Determine the (X, Y) coordinate at the center of the cell enclosing the given text.  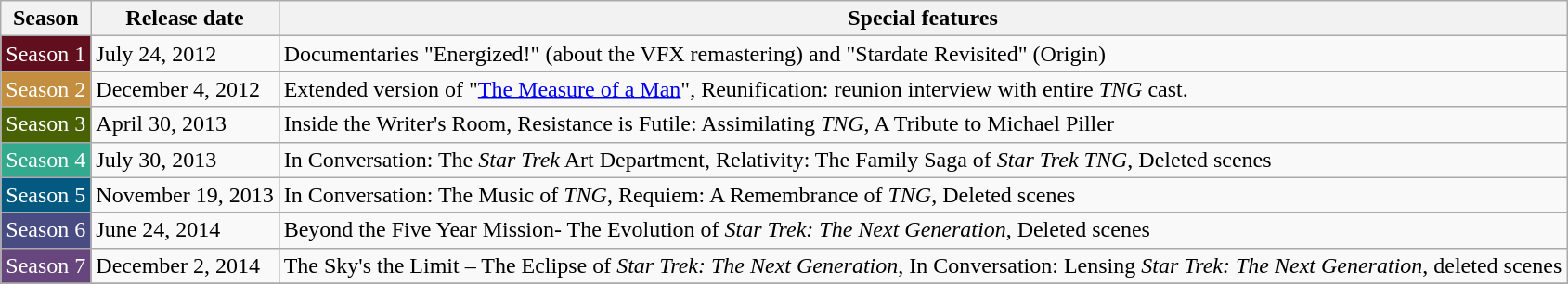
June 24, 2014 (185, 230)
November 19, 2013 (185, 195)
In Conversation: The Star Trek Art Department, Relativity: The Family Saga of Star Trek TNG, Deleted scenes (923, 160)
Season 3 (46, 124)
Extended version of "The Measure of a Man", Reunification: reunion interview with entire TNG cast. (923, 89)
In Conversation: The Music of TNG, Requiem: A Remembrance of TNG, Deleted scenes (923, 195)
July 30, 2013 (185, 160)
Special features (923, 19)
December 2, 2014 (185, 265)
Season 2 (46, 89)
Inside the Writer's Room, Resistance is Futile: Assimilating TNG, A Tribute to Michael Piller (923, 124)
The Sky's the Limit – The Eclipse of Star Trek: The Next Generation, In Conversation: Lensing Star Trek: The Next Generation, deleted scenes (923, 265)
Release date (185, 19)
Documentaries "Energized!" (about the VFX remastering) and "Stardate Revisited" (Origin) (923, 54)
Season 1 (46, 54)
Season 6 (46, 230)
Season 4 (46, 160)
Beyond the Five Year Mission- The Evolution of Star Trek: The Next Generation, Deleted scenes (923, 230)
July 24, 2012 (185, 54)
December 4, 2012 (185, 89)
Season 7 (46, 265)
Season 5 (46, 195)
Season (46, 19)
April 30, 2013 (185, 124)
